Scan for the cell matching the given text and deliver its [x, y] coordinate at center. 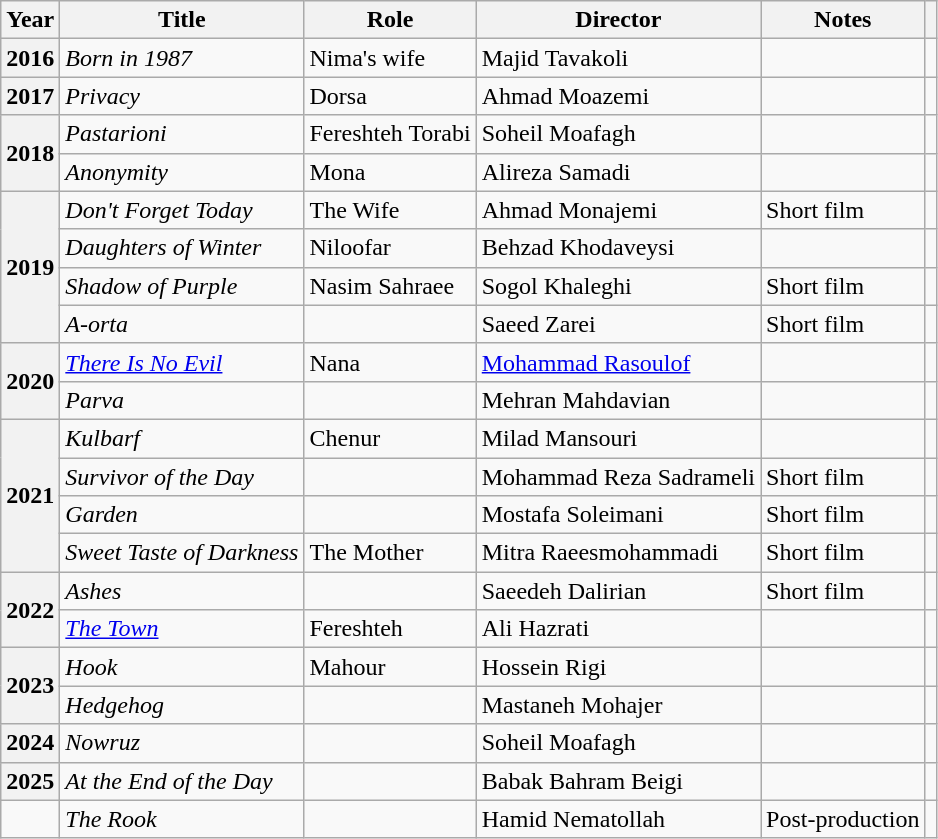
Mitra Raeesmohammadi [618, 553]
Nima's wife [390, 58]
Garden [182, 515]
Ahmad Moazemi [618, 96]
2021 [30, 495]
Mostafa Soleimani [618, 515]
2023 [30, 686]
2020 [30, 381]
Saeed Zarei [618, 324]
Milad Mansouri [618, 438]
Nana [390, 362]
2019 [30, 267]
Kulbarf [182, 438]
Privacy [182, 96]
Chenur [390, 438]
The Rook [182, 819]
Ashes [182, 591]
2022 [30, 610]
Director [618, 20]
Shadow of Purple [182, 286]
Title [182, 20]
Mehran Mahdavian [618, 400]
Pastarioni [182, 134]
Alireza Samadi [618, 172]
Role [390, 20]
Ahmad Monajemi [618, 210]
Mahour [390, 667]
Anonymity [182, 172]
Hedgehog [182, 705]
Ali Hazrati [618, 629]
At the End of the Day [182, 781]
2018 [30, 153]
Saeedeh Dalirian [618, 591]
A-orta [182, 324]
Behzad Khodaveysi [618, 248]
Hamid Nematollah [618, 819]
Sogol Khaleghi [618, 286]
There Is No Evil [182, 362]
Babak Bahram Beigi [618, 781]
Niloofar [390, 248]
Post-production [843, 819]
Notes [843, 20]
Dorsa [390, 96]
Born in 1987 [182, 58]
Nasim Sahraee [390, 286]
The Town [182, 629]
Sweet Taste of Darkness [182, 553]
2024 [30, 743]
The Wife [390, 210]
Year [30, 20]
Mastaneh Mohajer [618, 705]
2017 [30, 96]
Mohammad Reza Sadrameli [618, 477]
Fereshteh Torabi [390, 134]
Fereshteh [390, 629]
2016 [30, 58]
Nowruz [182, 743]
The Mother [390, 553]
2025 [30, 781]
Mona [390, 172]
Daughters of Winter [182, 248]
Mohammad Rasoulof [618, 362]
Hook [182, 667]
Survivor of the Day [182, 477]
Hossein Rigi [618, 667]
Majid Tavakoli [618, 58]
Don't Forget Today [182, 210]
Parva [182, 400]
